Find where the given text appears and provide that cell's center as (x, y) coordinate. 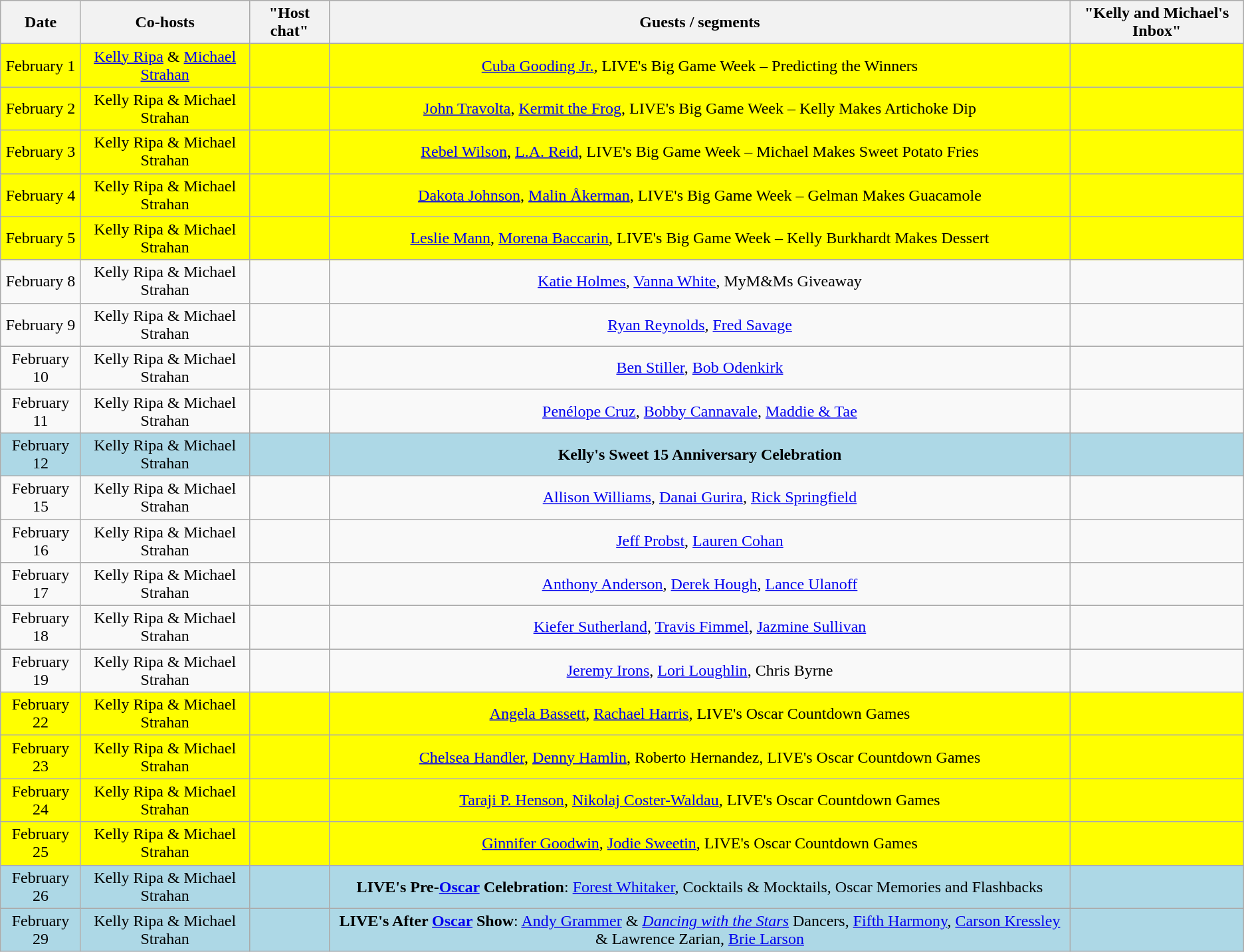
February 26 (41, 886)
February 5 (41, 238)
Leslie Mann, Morena Baccarin, LIVE's Big Game Week – Kelly Burkhardt Makes Dessert (700, 238)
February 29 (41, 930)
LIVE's After Oscar Show: Andy Grammer & Dancing with the Stars Dancers, Fifth Harmony, Carson Kressley & Lawrence Zarian, Brie Larson (700, 930)
Rebel Wilson, L.A. Reid, LIVE's Big Game Week – Michael Makes Sweet Potato Fries (700, 151)
Date (41, 23)
February 16 (41, 541)
Dakota Johnson, Malin Åkerman, LIVE's Big Game Week – Gelman Makes Guacamole (700, 195)
February 19 (41, 671)
Jeff Probst, Lauren Cohan (700, 541)
February 2 (41, 109)
February 22 (41, 714)
February 8 (41, 282)
February 23 (41, 757)
February 15 (41, 497)
February 1 (41, 65)
February 18 (41, 627)
February 25 (41, 844)
Ryan Reynolds, Fred Savage (700, 324)
Anthony Anderson, Derek Hough, Lance Ulanoff (700, 585)
Katie Holmes, Vanna White, MyM&Ms Giveaway (700, 282)
February 9 (41, 324)
"Kelly and Michael's Inbox" (1156, 23)
"Host chat" (290, 23)
John Travolta, Kermit the Frog, LIVE's Big Game Week – Kelly Makes Artichoke Dip (700, 109)
LIVE's Pre-Oscar Celebration: Forest Whitaker, Cocktails & Mocktails, Oscar Memories and Flashbacks (700, 886)
February 4 (41, 195)
February 11 (41, 411)
Co-hosts (165, 23)
February 24 (41, 800)
Chelsea Handler, Denny Hamlin, Roberto Hernandez, LIVE's Oscar Countdown Games (700, 757)
Guests / segments (700, 23)
Cuba Gooding Jr., LIVE's Big Game Week – Predicting the Winners (700, 65)
Angela Bassett, Rachael Harris, LIVE's Oscar Countdown Games (700, 714)
February 17 (41, 585)
Penélope Cruz, Bobby Cannavale, Maddie & Tae (700, 411)
Kiefer Sutherland, Travis Fimmel, Jazmine Sullivan (700, 627)
Allison Williams, Danai Gurira, Rick Springfield (700, 497)
Taraji P. Henson, Nikolaj Coster-Waldau, LIVE's Oscar Countdown Games (700, 800)
February 3 (41, 151)
February 10 (41, 368)
Kelly's Sweet 15 Anniversary Celebration (700, 454)
Ben Stiller, Bob Odenkirk (700, 368)
February 12 (41, 454)
Ginnifer Goodwin, Jodie Sweetin, LIVE's Oscar Countdown Games (700, 844)
Jeremy Irons, Lori Loughlin, Chris Byrne (700, 671)
